Locate the cell with the specified text and output its (x, y) center coordinate. 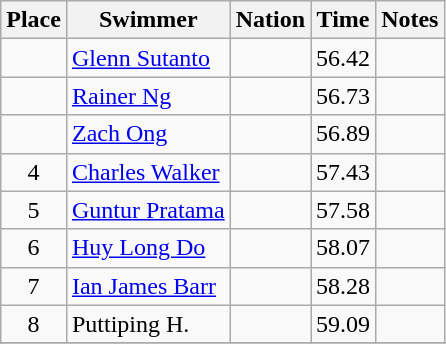
58.28 (344, 286)
Swimmer (148, 20)
56.42 (344, 58)
56.73 (344, 96)
Time (344, 20)
Puttiping H. (148, 324)
59.09 (344, 324)
Ian James Barr (148, 286)
7 (34, 286)
58.07 (344, 248)
Nation (270, 20)
57.58 (344, 210)
Place (34, 20)
Huy Long Do (148, 248)
Notes (410, 20)
Guntur Pratama (148, 210)
4 (34, 172)
5 (34, 210)
Glenn Sutanto (148, 58)
57.43 (344, 172)
6 (34, 248)
8 (34, 324)
Rainer Ng (148, 96)
Charles Walker (148, 172)
Zach Ong (148, 134)
56.89 (344, 134)
